Detect which cell encompasses the target text, then output its (x, y) center coordinate. 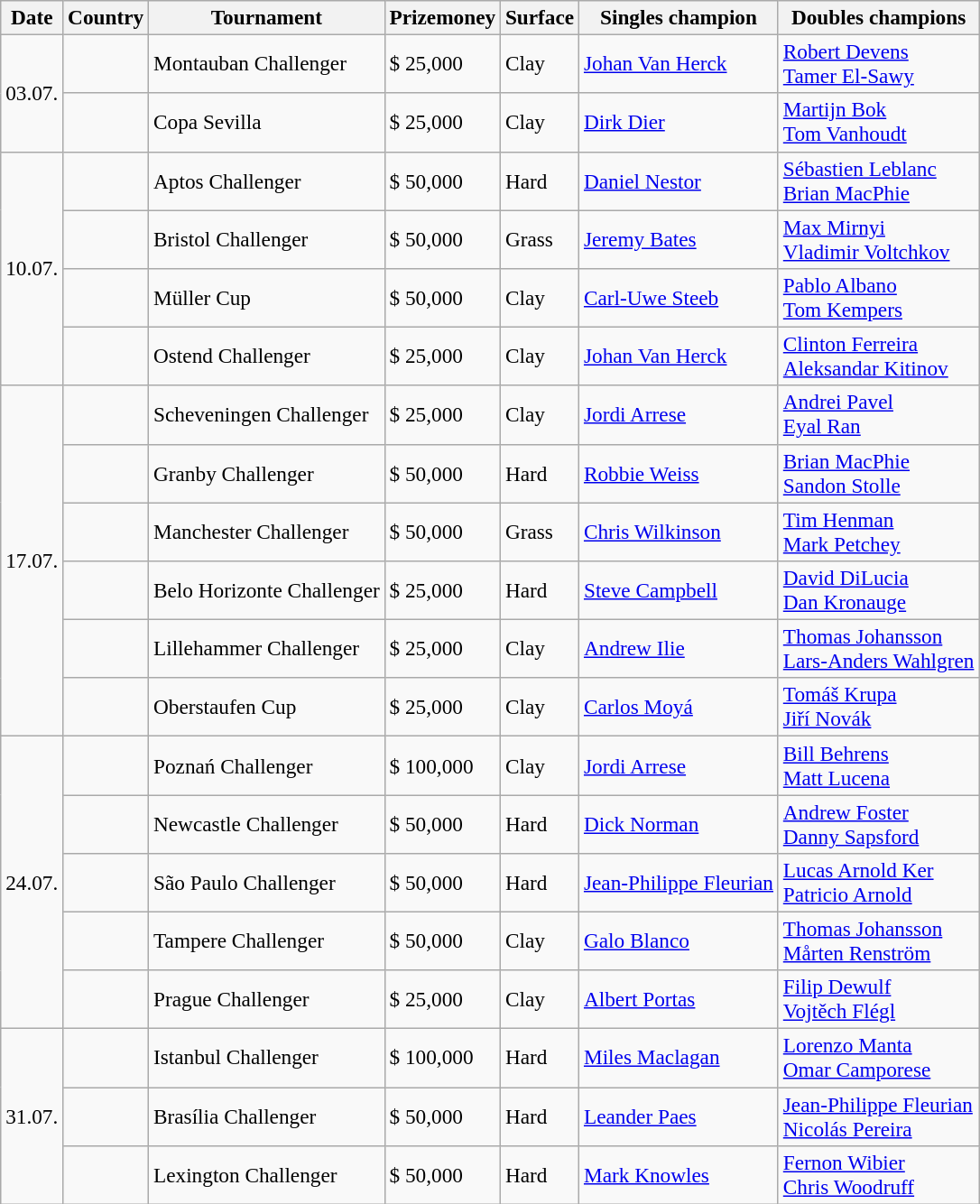
Fernon Wibier Chris Woodruff (878, 1175)
03.07. (32, 93)
Daniel Nestor (679, 181)
Prague Challenger (267, 1000)
Brian MacPhie Sandon Stolle (878, 473)
Doubles champions (878, 17)
Scheveningen Challenger (267, 415)
Prizemoney (442, 17)
Tampere Challenger (267, 940)
Jean-Philippe Fleurian Nicolás Pereira (878, 1116)
Belo Horizonte Challenger (267, 590)
Andrew Foster Danny Sapsford (878, 823)
17.07. (32, 561)
Tim Henman Mark Petchey (878, 531)
Country (106, 17)
24.07. (32, 882)
Dick Norman (679, 823)
Istanbul Challenger (267, 1058)
Oberstaufen Cup (267, 708)
Thomas Johansson Lars-Anders Wahlgren (878, 648)
Chris Wilkinson (679, 531)
Lorenzo Manta Omar Camporese (878, 1058)
Andrew Ilie (679, 648)
Mark Knowles (679, 1175)
Date (32, 17)
Miles Maclagan (679, 1058)
Carl-Uwe Steeb (679, 298)
Müller Cup (267, 298)
Copa Sevilla (267, 123)
Newcastle Challenger (267, 823)
David DiLucia Dan Kronauge (878, 590)
Robert Devens Tamer El-Sawy (878, 63)
Galo Blanco (679, 940)
Clinton Ferreira Aleksandar Kitinov (878, 356)
Sébastien Leblanc Brian MacPhie (878, 181)
Leander Paes (679, 1116)
Steve Campbell (679, 590)
Brasília Challenger (267, 1116)
Carlos Moyá (679, 708)
Albert Portas (679, 1000)
Martijn Bok Tom Vanhoudt (878, 123)
Andrei Pavel Eyal Ran (878, 415)
Tournament (267, 17)
Bill Behrens Matt Lucena (878, 765)
Thomas Johansson Mårten Renström (878, 940)
São Paulo Challenger (267, 883)
Lillehammer Challenger (267, 648)
Filip Dewulf Vojtěch Flégl (878, 1000)
Robbie Weiss (679, 473)
Jean-Philippe Fleurian (679, 883)
Pablo Albano Tom Kempers (878, 298)
Dirk Dier (679, 123)
Max Mirnyi Vladimir Voltchkov (878, 238)
Poznań Challenger (267, 765)
Lucas Arnold Ker Patricio Arnold (878, 883)
Aptos Challenger (267, 181)
10.07. (32, 269)
Ostend Challenger (267, 356)
Jeremy Bates (679, 238)
Tomáš Krupa Jiří Novák (878, 708)
Lexington Challenger (267, 1175)
Surface (540, 17)
Singles champion (679, 17)
Bristol Challenger (267, 238)
31.07. (32, 1116)
Montauban Challenger (267, 63)
Manchester Challenger (267, 531)
Granby Challenger (267, 473)
